Output the (x, y) coordinate of the center of the cell containing the given text.  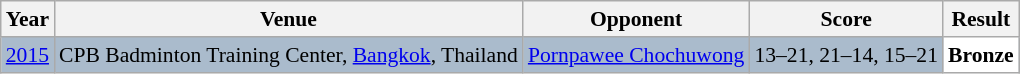
Opponent (636, 19)
Score (846, 19)
Venue (288, 19)
2015 (28, 55)
13–21, 21–14, 15–21 (846, 55)
Pornpawee Chochuwong (636, 55)
Bronze (981, 55)
Year (28, 19)
Result (981, 19)
CPB Badminton Training Center, Bangkok, Thailand (288, 55)
